For the text-containing cell, return its midpoint in (x, y) coordinate format. 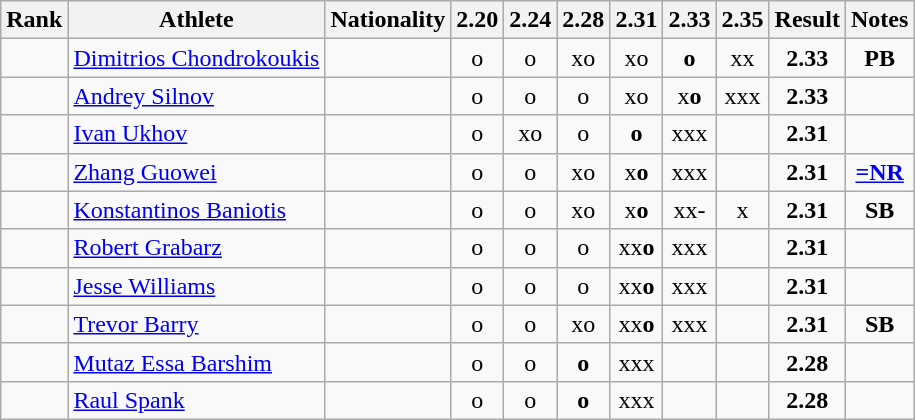
Notes (879, 20)
Robert Grabarz (196, 248)
Nationality (388, 20)
Rank (34, 20)
Jesse Williams (196, 286)
2.20 (478, 20)
Mutaz Essa Barshim (196, 362)
2.35 (742, 20)
Raul Spank (196, 400)
x (742, 210)
xx- (690, 210)
Andrey Silnov (196, 96)
Trevor Barry (196, 324)
Ivan Ukhov (196, 134)
Konstantinos Baniotis (196, 210)
Athlete (196, 20)
Result (807, 20)
PB (879, 58)
Zhang Guowei (196, 172)
xx (742, 58)
2.24 (530, 20)
=NR (879, 172)
Dimitrios Chondrokoukis (196, 58)
